Output the [X, Y] coordinate of the center of the cell containing the given text.  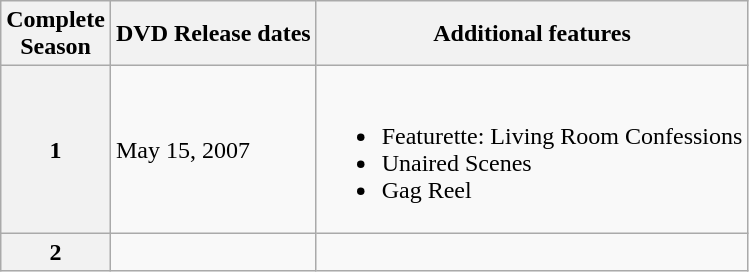
Featurette: Living Room ConfessionsUnaired ScenesGag Reel [532, 150]
DVD Release dates [213, 34]
CompleteSeason [56, 34]
2 [56, 252]
Additional features [532, 34]
May 15, 2007 [213, 150]
1 [56, 150]
